Output the (x, y) coordinate of the center of the cell containing the given text.  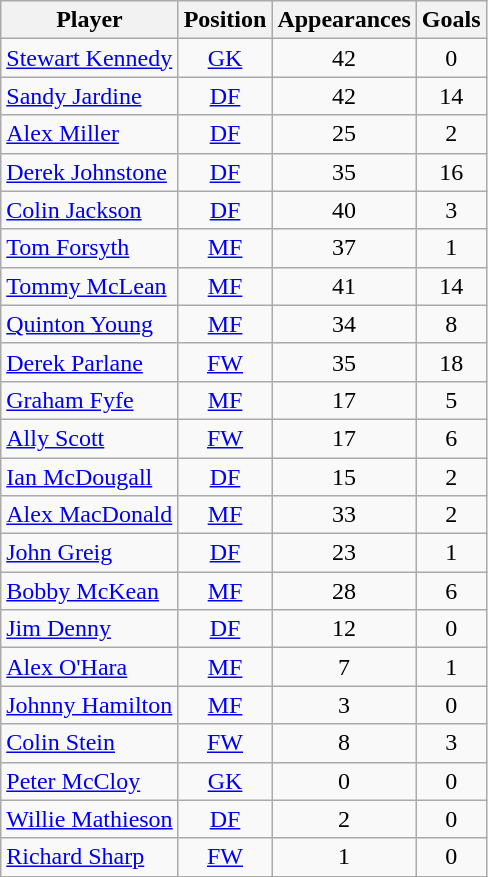
Jim Denny (90, 629)
Alex Miller (90, 134)
7 (344, 667)
16 (451, 172)
Tommy McLean (90, 286)
Willie Mathieson (90, 819)
25 (344, 134)
Ally Scott (90, 438)
Tom Forsyth (90, 248)
37 (344, 248)
12 (344, 629)
Stewart Kennedy (90, 58)
23 (344, 553)
Quinton Young (90, 324)
Richard Sharp (90, 857)
Graham Fyfe (90, 400)
Goals (451, 20)
John Greig (90, 553)
18 (451, 362)
Johnny Hamilton (90, 705)
Bobby McKean (90, 591)
Ian McDougall (90, 477)
Position (225, 20)
41 (344, 286)
Colin Stein (90, 743)
40 (344, 210)
Sandy Jardine (90, 96)
Derek Parlane (90, 362)
Player (90, 20)
Appearances (344, 20)
34 (344, 324)
5 (451, 400)
Alex O'Hara (90, 667)
Alex MacDonald (90, 515)
15 (344, 477)
Derek Johnstone (90, 172)
Peter McCloy (90, 781)
33 (344, 515)
28 (344, 591)
Colin Jackson (90, 210)
